Capture the cell that displays the provided text and extract its [X, Y] central coordinate. 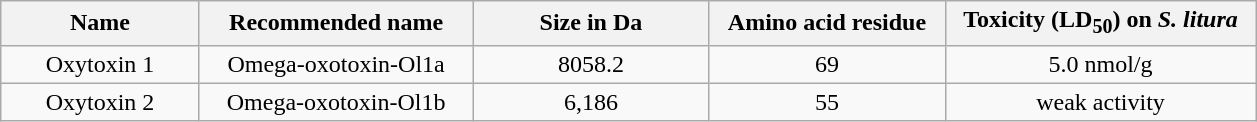
Oxytoxin 2 [100, 102]
Omega-oxotoxin-Ol1a [336, 64]
Toxicity (LD50) on S. litura [1100, 23]
5.0 nmol/g [1100, 64]
Name [100, 23]
8058.2 [591, 64]
Oxytoxin 1 [100, 64]
55 [827, 102]
weak activity [1100, 102]
Size in Da [591, 23]
Recommended name [336, 23]
Amino acid residue [827, 23]
Omega-oxotoxin-Ol1b [336, 102]
6,186 [591, 102]
69 [827, 64]
